Locate the cell with the specified text and output its (X, Y) center coordinate. 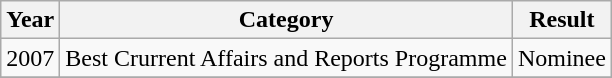
Category (286, 20)
Result (562, 20)
Best Crurrent Affairs and Reports Programme (286, 58)
2007 (30, 58)
Nominee (562, 58)
Year (30, 20)
